Detect which cell encompasses the target text, then output its (x, y) center coordinate. 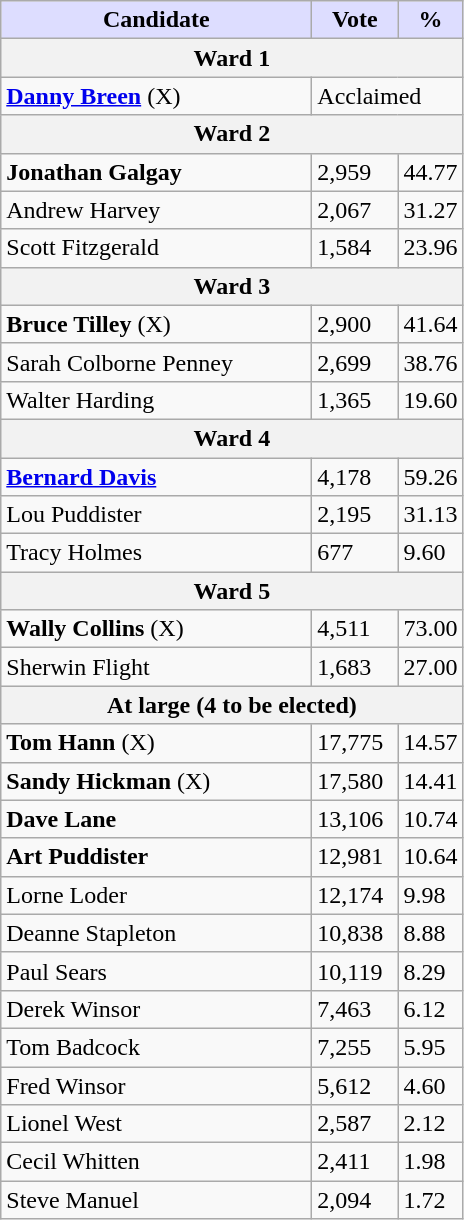
4,511 (355, 629)
Walter Harding (156, 400)
Lionel West (156, 1124)
Dave Lane (156, 819)
2,094 (355, 1200)
13,106 (355, 819)
9.98 (430, 895)
59.26 (430, 477)
19.60 (430, 400)
1.72 (430, 1200)
31.13 (430, 515)
Scott Fitzgerald (156, 248)
Lorne Loder (156, 895)
4,178 (355, 477)
Bernard Davis (156, 477)
Andrew Harvey (156, 210)
Tom Badcock (156, 1047)
14.57 (430, 743)
6.12 (430, 1009)
1.98 (430, 1162)
Paul Sears (156, 971)
Ward 3 (232, 286)
2,067 (355, 210)
14.41 (430, 781)
Ward 5 (232, 591)
7,463 (355, 1009)
5.95 (430, 1047)
Fred Winsor (156, 1085)
Tom Hann (X) (156, 743)
Vote (355, 20)
2,587 (355, 1124)
Deanne Stapleton (156, 933)
8.29 (430, 971)
Ward 2 (232, 134)
Ward 1 (232, 58)
2,699 (355, 362)
Steve Manuel (156, 1200)
Danny Breen (X) (156, 96)
38.76 (430, 362)
Sandy Hickman (X) (156, 781)
Acclaimed (388, 96)
12,981 (355, 857)
41.64 (430, 324)
23.96 (430, 248)
% (430, 20)
10,838 (355, 933)
2,195 (355, 515)
44.77 (430, 172)
Cecil Whitten (156, 1162)
12,174 (355, 895)
Jonathan Galgay (156, 172)
Lou Puddister (156, 515)
Bruce Tilley (X) (156, 324)
10.64 (430, 857)
Sherwin Flight (156, 667)
Tracy Holmes (156, 553)
7,255 (355, 1047)
10,119 (355, 971)
677 (355, 553)
1,584 (355, 248)
1,365 (355, 400)
73.00 (430, 629)
17,775 (355, 743)
Derek Winsor (156, 1009)
Wally Collins (X) (156, 629)
5,612 (355, 1085)
8.88 (430, 933)
1,683 (355, 667)
At large (4 to be elected) (232, 705)
2.12 (430, 1124)
10.74 (430, 819)
31.27 (430, 210)
4.60 (430, 1085)
17,580 (355, 781)
Candidate (156, 20)
2,959 (355, 172)
Sarah Colborne Penney (156, 362)
Art Puddister (156, 857)
9.60 (430, 553)
27.00 (430, 667)
Ward 4 (232, 438)
2,900 (355, 324)
2,411 (355, 1162)
